Return the (x, y) coordinate for the center point of the cell that contains the specified text.  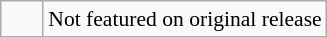
Not featured on original release (184, 19)
